For the text-containing cell, return its midpoint in [X, Y] coordinate format. 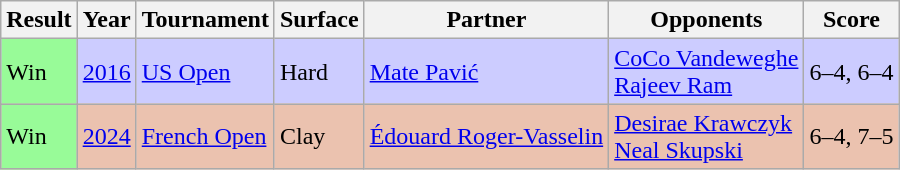
Result [39, 20]
Clay [319, 136]
US Open [205, 72]
Year [106, 20]
CoCo Vandeweghe Rajeev Ram [706, 72]
Opponents [706, 20]
Mate Pavić [486, 72]
Score [852, 20]
Édouard Roger-Vasselin [486, 136]
6–4, 6–4 [852, 72]
Desirae Krawczyk Neal Skupski [706, 136]
2016 [106, 72]
Surface [319, 20]
2024 [106, 136]
Tournament [205, 20]
Hard [319, 72]
6–4, 7–5 [852, 136]
French Open [205, 136]
Partner [486, 20]
